Return the (X, Y) coordinate for the center point of the cell that contains the specified text.  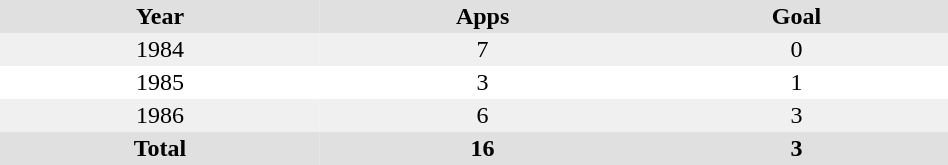
Goal (796, 16)
1985 (160, 82)
1984 (160, 50)
Apps (482, 16)
6 (482, 116)
Year (160, 16)
Total (160, 148)
7 (482, 50)
1986 (160, 116)
16 (482, 148)
0 (796, 50)
1 (796, 82)
